Locate the cell with the specified text and output its [x, y] center coordinate. 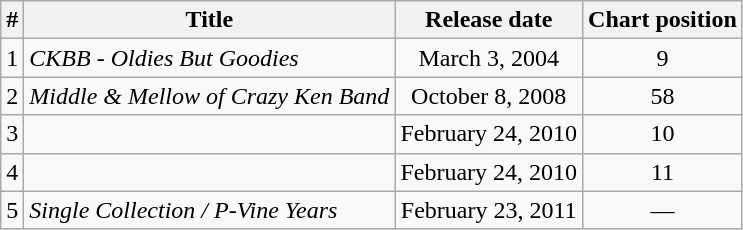
10 [663, 134]
— [663, 210]
58 [663, 96]
Title [210, 20]
Chart position [663, 20]
9 [663, 58]
# [12, 20]
October 8, 2008 [489, 96]
3 [12, 134]
CKBB - Oldies But Goodies [210, 58]
Middle & Mellow of Crazy Ken Band [210, 96]
1 [12, 58]
Single Collection / P-Vine Years [210, 210]
February 23, 2011 [489, 210]
11 [663, 172]
2 [12, 96]
4 [12, 172]
March 3, 2004 [489, 58]
5 [12, 210]
Release date [489, 20]
